For the text-containing cell, return its midpoint in [x, y] coordinate format. 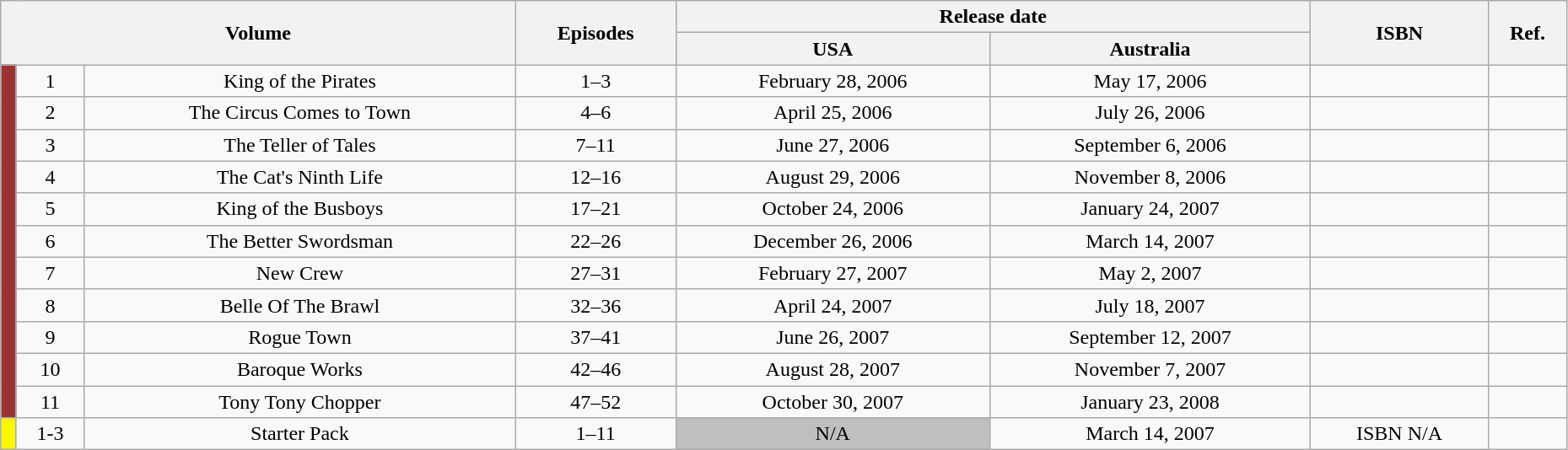
Rogue Town [300, 337]
July 18, 2007 [1150, 305]
12–16 [595, 177]
January 23, 2008 [1150, 402]
4–6 [595, 113]
April 25, 2006 [832, 113]
27–31 [595, 273]
Ref. [1528, 33]
January 24, 2007 [1150, 209]
47–52 [595, 402]
1–3 [595, 81]
Belle Of The Brawl [300, 305]
July 26, 2006 [1150, 113]
October 30, 2007 [832, 402]
8 [50, 305]
2 [50, 113]
22–26 [595, 241]
February 27, 2007 [832, 273]
32–36 [595, 305]
December 26, 2006 [832, 241]
The Better Swordsman [300, 241]
USA [832, 49]
Australia [1150, 49]
9 [50, 337]
Release date [993, 17]
February 28, 2006 [832, 81]
3 [50, 145]
King of the Busboys [300, 209]
1–11 [595, 434]
The Circus Comes to Town [300, 113]
17–21 [595, 209]
New Crew [300, 273]
42–46 [595, 369]
September 12, 2007 [1150, 337]
5 [50, 209]
August 28, 2007 [832, 369]
The Teller of Tales [300, 145]
6 [50, 241]
November 7, 2007 [1150, 369]
7 [50, 273]
ISBN N/A [1398, 434]
April 24, 2007 [832, 305]
June 26, 2007 [832, 337]
7–11 [595, 145]
May 2, 2007 [1150, 273]
August 29, 2006 [832, 177]
October 24, 2006 [832, 209]
Episodes [595, 33]
The Cat's Ninth Life [300, 177]
Volume [258, 33]
September 6, 2006 [1150, 145]
N/A [832, 434]
King of the Pirates [300, 81]
June 27, 2006 [832, 145]
11 [50, 402]
Starter Pack [300, 434]
Tony Tony Chopper [300, 402]
1 [50, 81]
ISBN [1398, 33]
Baroque Works [300, 369]
4 [50, 177]
37–41 [595, 337]
May 17, 2006 [1150, 81]
November 8, 2006 [1150, 177]
10 [50, 369]
1-3 [50, 434]
